Return the (X, Y) coordinate for the center point of the cell that contains the specified text.  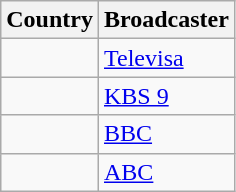
KBS 9 (166, 96)
Broadcaster (166, 20)
Country (50, 20)
BBC (166, 134)
Televisa (166, 58)
ABC (166, 172)
